Pinpoint the cell where the given text exists, returning its (x, y) midpoint coordinate. 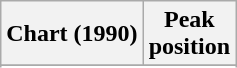
Chart (1990) (72, 34)
Peakposition (189, 34)
